Output the [x, y] coordinate of the center of the cell containing the given text.  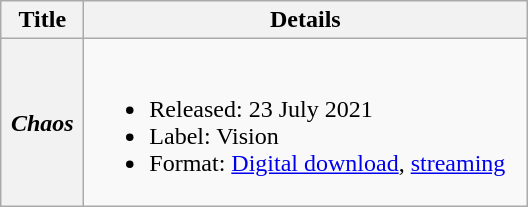
Title [42, 20]
Details [306, 20]
Chaos [42, 122]
Released: 23 July 2021Label: VisionFormat: Digital download, streaming [306, 122]
